Extract the [X, Y] coordinate from the center of the cell holding the provided text.  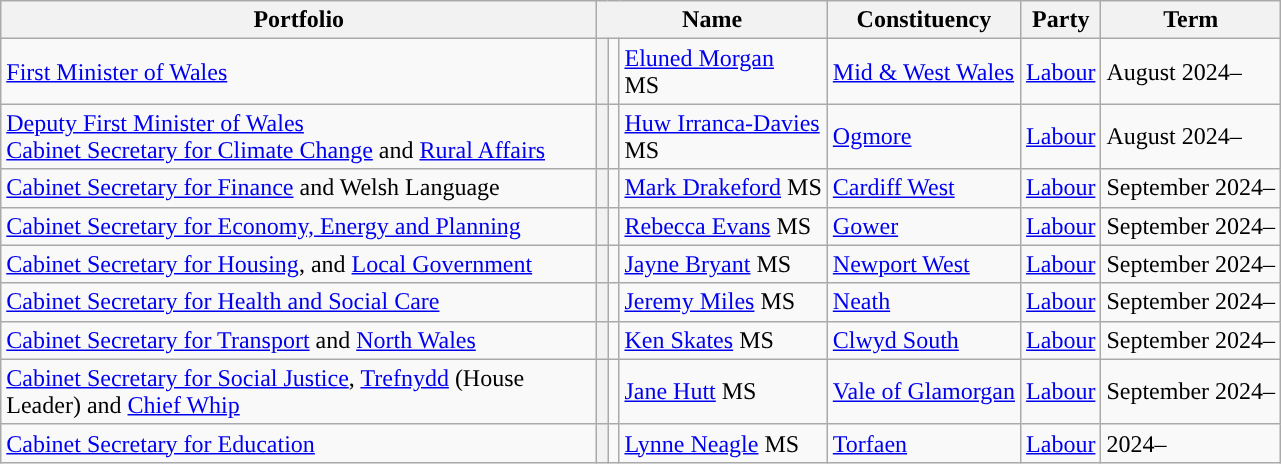
Mark Drakeford MS [723, 188]
Vale of Glamorgan [924, 392]
Jayne Bryant MS [723, 264]
Portfolio [299, 20]
Ogmore [924, 136]
2024– [1191, 443]
Cabinet Secretary for Transport and North Wales [299, 340]
Eluned MorganMS [723, 72]
First Minister of Wales [299, 72]
Constituency [924, 20]
Name [712, 20]
Ken Skates MS [723, 340]
Lynne Neagle MS [723, 443]
Cabinet Secretary for Finance and Welsh Language [299, 188]
Cabinet Secretary for Economy, Energy and Planning [299, 226]
Torfaen [924, 443]
Jeremy Miles MS [723, 302]
Rebecca Evans MS [723, 226]
Neath [924, 302]
Cabinet Secretary for Health and Social Care [299, 302]
Cabinet Secretary for Education [299, 443]
Huw Irranca-DaviesMS [723, 136]
Cardiff West [924, 188]
Party [1061, 20]
Cabinet Secretary for Social Justice, Trefnydd (House Leader) and Chief Whip [299, 392]
Cabinet Secretary for Housing, and Local Government [299, 264]
Gower [924, 226]
Term [1191, 20]
Newport West [924, 264]
Deputy First Minister of WalesCabinet Secretary for Climate Change and Rural Affairs [299, 136]
Jane Hutt MS [723, 392]
Clwyd South [924, 340]
Mid & West Wales [924, 72]
